Scan for the cell matching the given text and deliver its [x, y] coordinate at center. 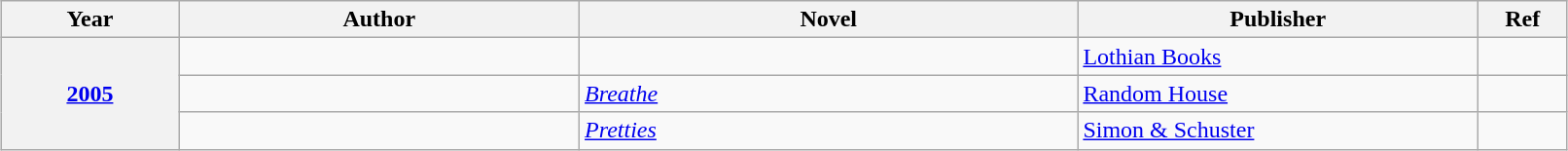
Ref [1523, 19]
Pretties [829, 131]
Breathe [829, 94]
Publisher [1278, 19]
Random House [1278, 94]
2005 [89, 94]
Author [379, 19]
Novel [829, 19]
Year [89, 19]
Simon & Schuster [1278, 131]
Lothian Books [1278, 57]
